Capture the cell that displays the provided text and extract its (x, y) central coordinate. 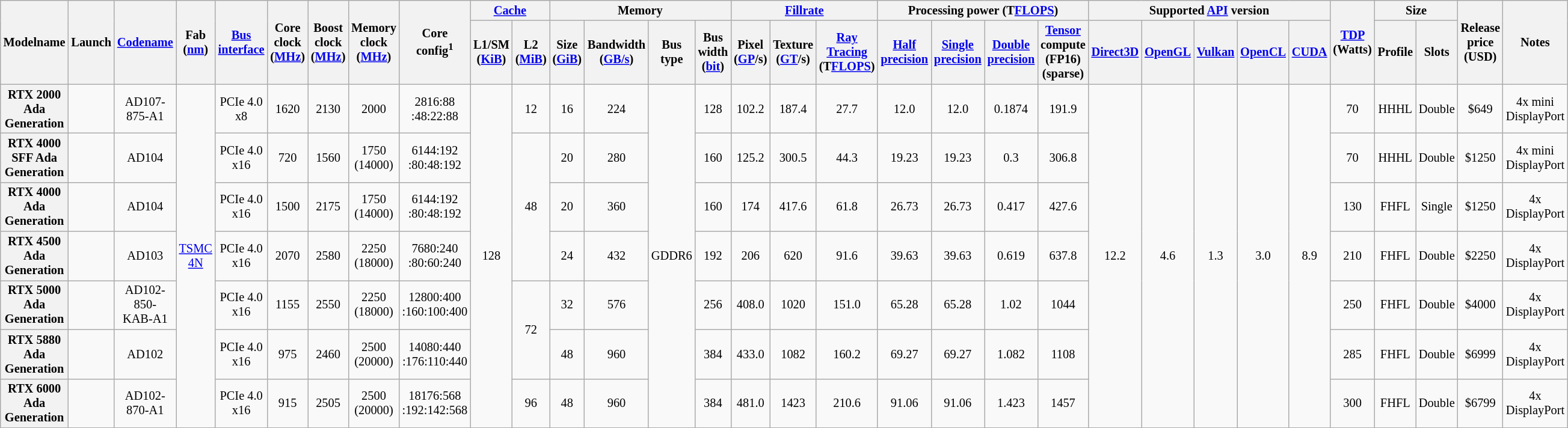
2000 (374, 109)
3.0 (1263, 256)
224 (616, 109)
32 (567, 305)
210.6 (847, 403)
PCIe 4.0 x8 (242, 109)
Pixel (GP/s) (751, 52)
1560 (328, 157)
16 (567, 109)
306.8 (1063, 157)
24 (567, 256)
0.1874 (1012, 109)
360 (616, 207)
2816:88 :48:22:88 (435, 109)
L2(MiB) (531, 52)
$6799 (1481, 403)
Bus width (bit) (713, 52)
Profile (1395, 52)
Core clock (MHz) (287, 42)
160.2 (847, 354)
130 (1352, 207)
Bus interface (242, 42)
RTX 5880 Ada Generation (35, 354)
72 (531, 329)
0.417 (1012, 207)
7680:240 :80:60:240 (435, 256)
12.2 (1115, 256)
432 (616, 256)
TDP (Watts) (1352, 42)
1020 (793, 305)
0.619 (1012, 256)
2580 (328, 256)
1155 (287, 305)
Supported API version (1210, 10)
Vulkan (1216, 52)
Size (GiB) (567, 52)
285 (1352, 354)
417.6 (793, 207)
206 (751, 256)
250 (1352, 305)
Single (1437, 207)
Ray Tracing (TFLOPS) (847, 52)
Cache (510, 10)
AD107-875-A1 (146, 109)
576 (616, 305)
27.7 (847, 109)
256 (713, 305)
2460 (328, 354)
$649 (1481, 109)
Release price (USD) (1481, 42)
637.8 (1063, 256)
2505 (328, 403)
$6999 (1481, 354)
187.4 (793, 109)
CUDA (1310, 52)
Fab (nm) (196, 42)
174 (751, 207)
TSMC 4N (196, 256)
Modelname (35, 42)
Processing power (TFLOPS) (983, 10)
Boost clock (MHz) (328, 42)
OpenGL (1168, 52)
Half precision (905, 52)
1423 (793, 403)
12800:400 :160:100:400 (435, 305)
Texture (GT/s) (793, 52)
2130 (328, 109)
61.8 (847, 207)
192 (713, 256)
Launch (91, 42)
GDDR6 (672, 256)
RTX 6000 Ada Generation (35, 403)
210 (1352, 256)
$2250 (1481, 256)
OpenCL (1263, 52)
Bus type (672, 52)
1082 (793, 354)
Fillrate (804, 10)
1500 (287, 207)
975 (287, 354)
1.3 (1216, 256)
18176:568 :192:142:568 (435, 403)
2550 (328, 305)
Slots (1437, 52)
125.2 (751, 157)
0.3 (1012, 157)
AD102-870-A1 (146, 403)
Core config1 (435, 42)
427.6 (1063, 207)
1.082 (1012, 354)
915 (287, 403)
12 (531, 109)
1108 (1063, 354)
$4000 (1481, 305)
191.9 (1063, 109)
Codename (146, 42)
RTX 4500 Ada Generation (35, 256)
96 (531, 403)
102.2 (751, 109)
Size (1416, 10)
91.6 (847, 256)
RTX 4000 SFF Ada Generation (35, 157)
Memory clock (MHz) (374, 42)
1.02 (1012, 305)
300 (1352, 403)
AD102 (146, 354)
Notes (1535, 42)
AD102-850-KAB-A1 (146, 305)
620 (793, 256)
44.3 (847, 157)
2250 (18000) (374, 305)
280 (616, 157)
1620 (287, 109)
481.0 (751, 403)
RTX 2000 Ada Generation (35, 109)
151.0 (847, 305)
L1/SM (KiB) (491, 52)
RTX 4000 Ada Generation (35, 207)
Direct3D (1115, 52)
408.0 (751, 305)
720 (287, 157)
300.5 (793, 157)
1.423 (1012, 403)
433.0 (751, 354)
4.6 (1168, 256)
Bandwidth (GB/s) (616, 52)
8.9 (1310, 256)
2070 (287, 256)
2250(18000) (374, 256)
Memory (641, 10)
Double precision (1012, 52)
14080:440 :176:110:440 (435, 354)
Tensor compute (FP16) (sparse) (1063, 52)
1457 (1063, 403)
AD103 (146, 256)
1044 (1063, 305)
RTX 5000 Ada Generation (35, 305)
2175 (328, 207)
Single precision (958, 52)
